Extract the (X, Y) coordinate from the center of the cell holding the provided text.  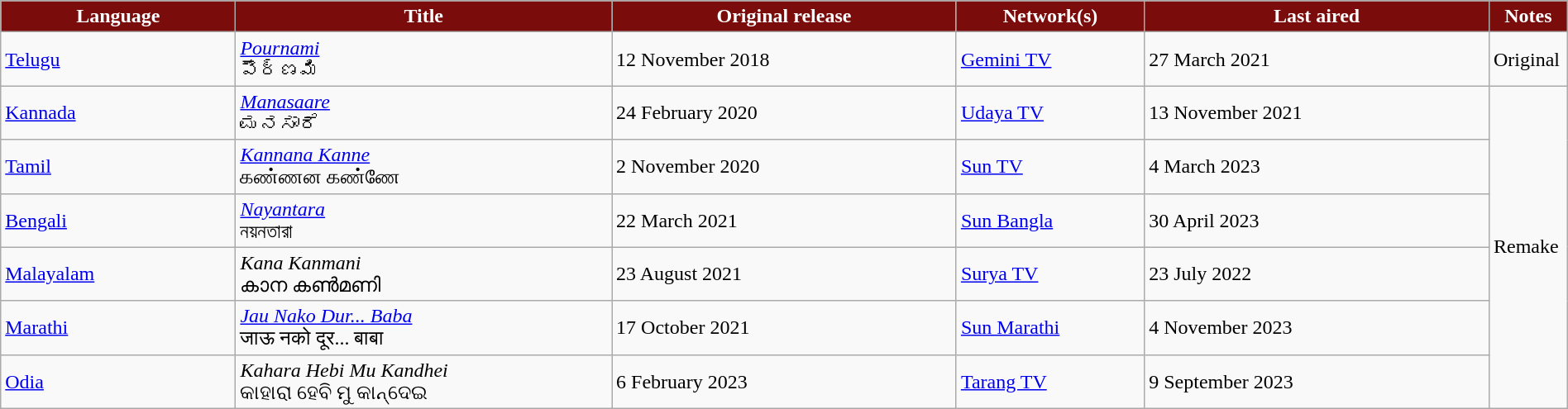
Original (1528, 59)
24 February 2020 (784, 112)
Gemini TV (1050, 59)
Manasaare ಮನಸಾರೆ (423, 112)
Original release (784, 17)
6 February 2023 (784, 382)
17 October 2021 (784, 327)
Odia (118, 382)
23 August 2021 (784, 274)
Surya TV (1050, 274)
Telugu (118, 59)
23 July 2022 (1317, 274)
4 November 2023 (1317, 327)
Kannana Kanne கண்ணன கண்ணே (423, 167)
Title (423, 17)
Nayantara নয়নতারা (423, 220)
12 November 2018 (784, 59)
30 April 2023 (1317, 220)
Bengali (118, 220)
Kana Kanmani കാന കൺമണി (423, 274)
Network(s) (1050, 17)
Sun TV (1050, 167)
Jau Nako Dur... Baba जाऊ नको दूर... बाबा (423, 327)
Tamil (118, 167)
9 September 2023 (1317, 382)
Remake (1528, 247)
Last aired (1317, 17)
4 March 2023 (1317, 167)
Sun Marathi (1050, 327)
2 November 2020 (784, 167)
Language (118, 17)
Marathi (118, 327)
Udaya TV (1050, 112)
27 March 2021 (1317, 59)
13 November 2021 (1317, 112)
22 March 2021 (784, 220)
Pournami పౌర్ణమి (423, 59)
Kahara Hebi Mu Kandhei କାହାରା ହେବି ମୁ କାନ୍ଦେଇ (423, 382)
Malayalam (118, 274)
Kannada (118, 112)
Sun Bangla (1050, 220)
Notes (1528, 17)
Tarang TV (1050, 382)
